Output the (X, Y) coordinate of the center of the cell containing the given text.  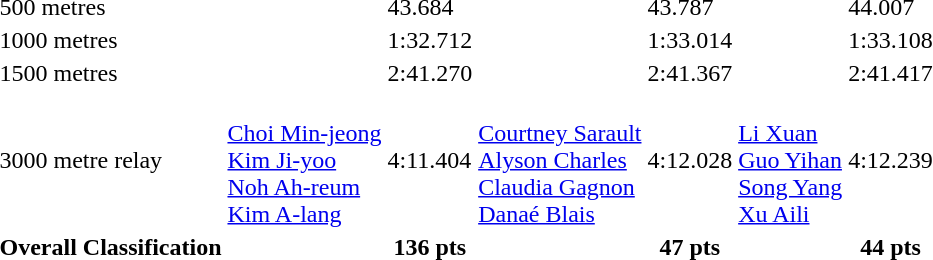
1:32.712 (430, 40)
Choi Min-jeongKim Ji-yooNoh Ah-reumKim A-lang (304, 160)
1:33.014 (690, 40)
4:11.404 (430, 160)
2:41.270 (430, 73)
Li XuanGuo YihanSong YangXu Aili (790, 160)
2:41.367 (690, 73)
4:12.028 (690, 160)
Courtney SaraultAlyson CharlesClaudia GagnonDanaé Blais (560, 160)
